From the cell containing the given text, extract its center point as (X, Y) coordinate. 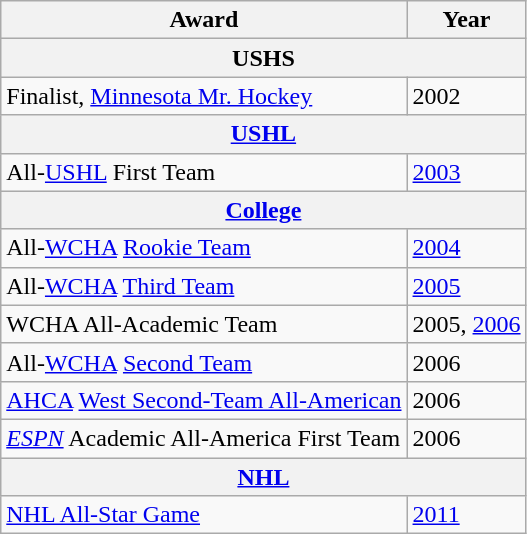
2002 (466, 96)
All-USHL First Team (204, 172)
USHS (264, 58)
NHL All-Star Game (204, 515)
USHL (264, 134)
NHL (264, 477)
2011 (466, 515)
All-WCHA Third Team (204, 286)
AHCA West Second-Team All-American (204, 400)
Award (204, 20)
2005 (466, 286)
2005, 2006 (466, 324)
2003 (466, 172)
ESPN Academic All-America First Team (204, 438)
College (264, 210)
Year (466, 20)
All-WCHA Second Team (204, 362)
2004 (466, 248)
All-WCHA Rookie Team (204, 248)
Finalist, Minnesota Mr. Hockey (204, 96)
WCHA All-Academic Team (204, 324)
